Extract the [X, Y] coordinate from the center of the cell holding the provided text.  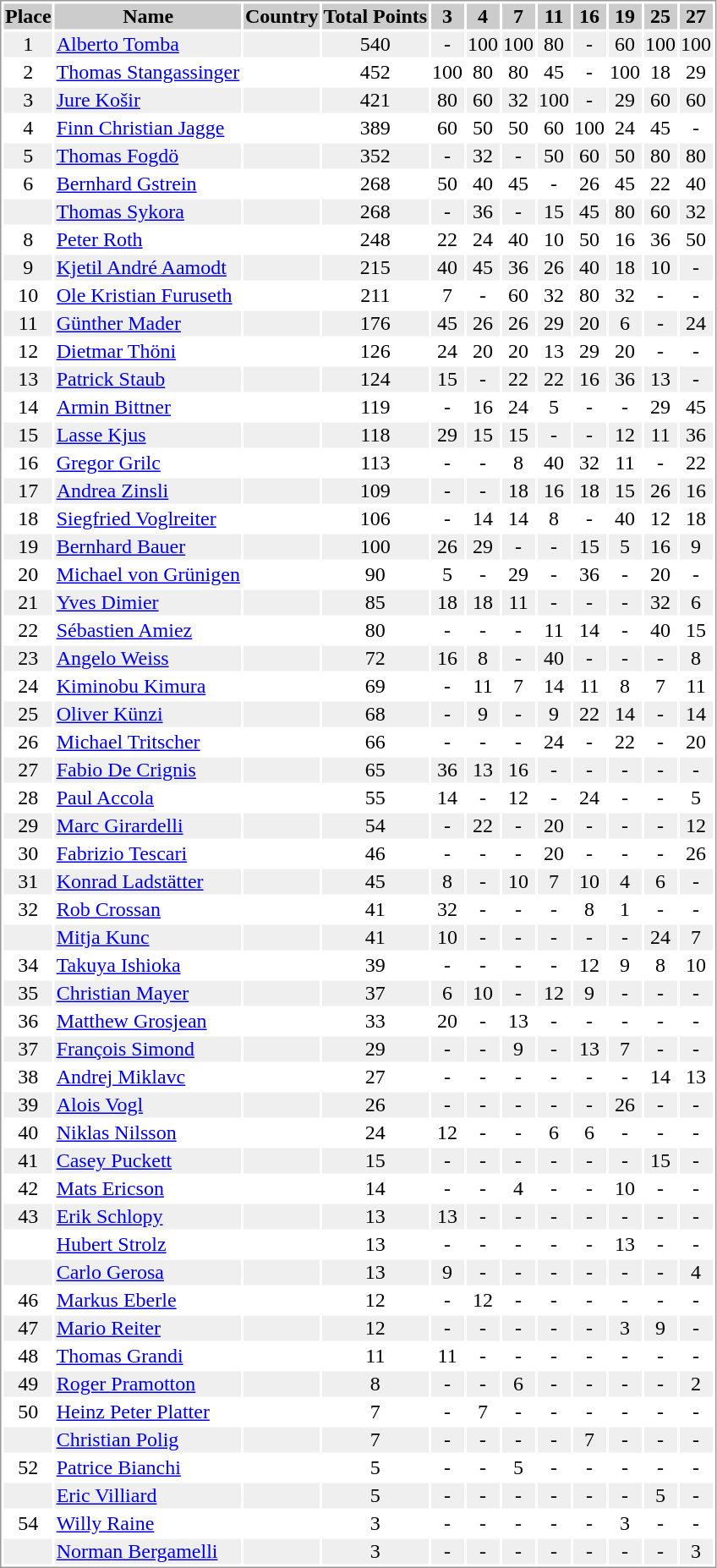
Markus Eberle [148, 1300]
Finn Christian Jagge [148, 128]
Ole Kristian Furuseth [148, 295]
Matthew Grosjean [148, 1021]
421 [375, 101]
52 [28, 1467]
72 [375, 659]
33 [375, 1021]
43 [28, 1217]
Bernhard Bauer [148, 547]
352 [375, 156]
Angelo Weiss [148, 659]
Fabrizio Tescari [148, 853]
Hubert Strolz [148, 1244]
Paul Accola [148, 798]
540 [375, 45]
Patrice Bianchi [148, 1467]
38 [28, 1077]
69 [375, 686]
90 [375, 574]
47 [28, 1329]
Casey Puckett [148, 1161]
Konrad Ladstätter [148, 882]
21 [28, 603]
Yves Dimier [148, 603]
113 [375, 463]
Fabio De Crignis [148, 770]
Niklas Nilsson [148, 1132]
42 [28, 1188]
215 [375, 268]
Roger Pramotton [148, 1384]
Gregor Grilc [148, 463]
Name [148, 16]
François Simond [148, 1050]
Alberto Tomba [148, 45]
Alois Vogl [148, 1105]
211 [375, 295]
Marc Girardelli [148, 826]
389 [375, 128]
Eric Villiard [148, 1496]
Bernhard Gstrein [148, 184]
Willy Raine [148, 1523]
Rob Crossan [148, 909]
17 [28, 491]
Mats Ericson [148, 1188]
452 [375, 72]
35 [28, 994]
Peter Roth [148, 239]
Lasse Kjus [148, 436]
Andrej Miklavc [148, 1077]
Michael von Grünigen [148, 574]
Mario Reiter [148, 1329]
49 [28, 1384]
28 [28, 798]
23 [28, 659]
66 [375, 742]
48 [28, 1356]
Thomas Stangassinger [148, 72]
Thomas Fogdö [148, 156]
Armin Bittner [148, 407]
Patrick Staub [148, 380]
Günther Mader [148, 324]
124 [375, 380]
109 [375, 491]
Andrea Zinsli [148, 491]
248 [375, 239]
Country [282, 16]
31 [28, 882]
Sébastien Amiez [148, 630]
106 [375, 518]
176 [375, 324]
Dietmar Thöni [148, 351]
55 [375, 798]
34 [28, 965]
126 [375, 351]
Takuya Ishioka [148, 965]
118 [375, 436]
Jure Košir [148, 101]
Erik Schlopy [148, 1217]
119 [375, 407]
Thomas Sykora [148, 212]
Kiminobu Kimura [148, 686]
Carlo Gerosa [148, 1273]
68 [375, 715]
Christian Polig [148, 1440]
Heinz Peter Platter [148, 1412]
Kjetil André Aamodt [148, 268]
30 [28, 853]
Total Points [375, 16]
Place [28, 16]
Michael Tritscher [148, 742]
Norman Bergamelli [148, 1552]
Thomas Grandi [148, 1356]
Christian Mayer [148, 994]
Siegfried Voglreiter [148, 518]
Mitja Kunc [148, 938]
Oliver Künzi [148, 715]
65 [375, 770]
85 [375, 603]
